Output the (X, Y) coordinate of the center of the cell containing the given text.  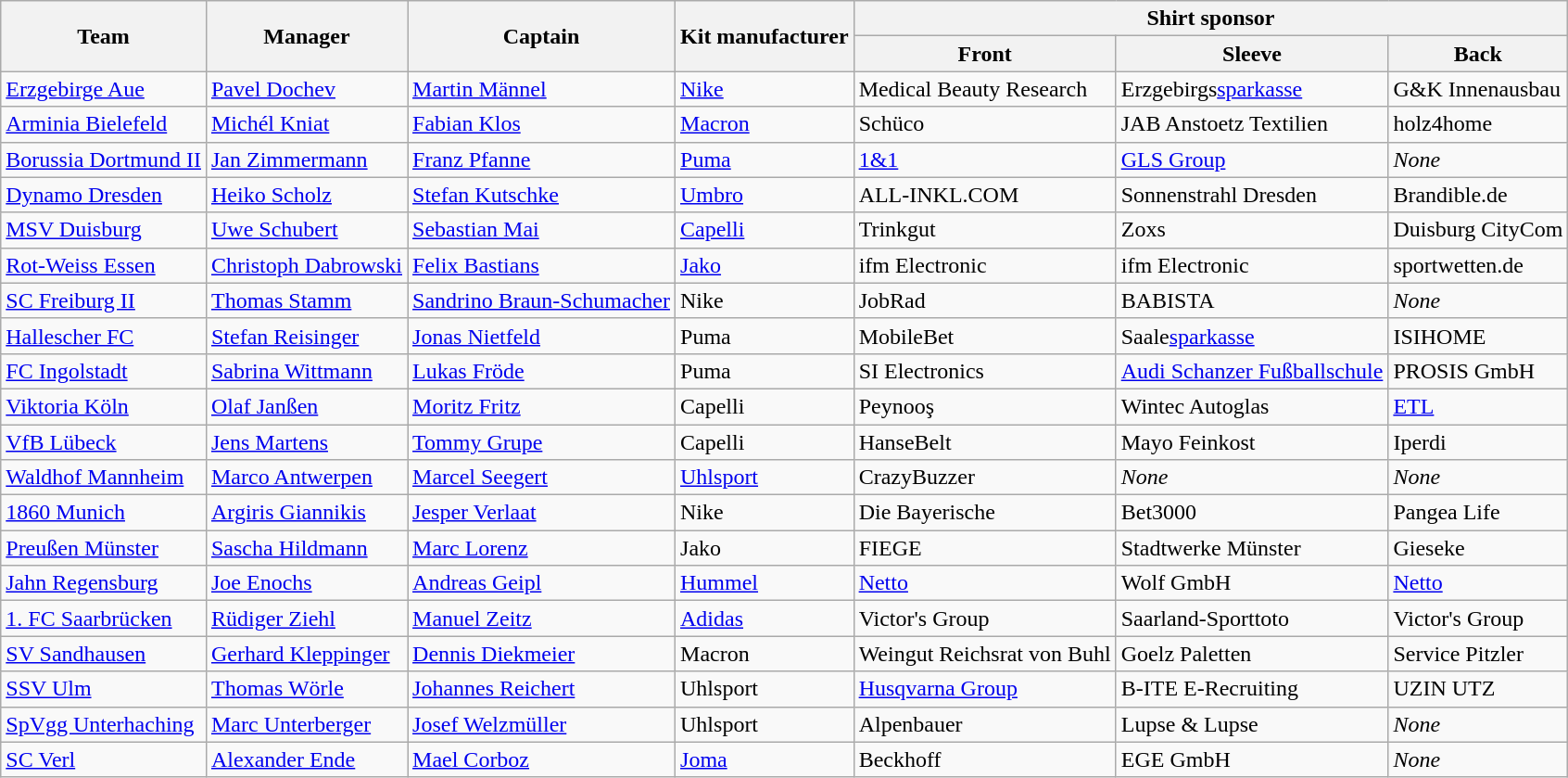
Schüco (984, 124)
Captain (541, 36)
MSV Duisburg (104, 230)
JAB Anstoetz Textilien (1252, 124)
Arminia Bielefeld (104, 124)
Uwe Schubert (306, 230)
Alexander Ende (306, 759)
Beckhoff (984, 759)
Zoxs (1252, 230)
Joe Enochs (306, 583)
Saarland-Sporttoto (1252, 619)
Rüdiger Ziehl (306, 619)
HanseBelt (984, 442)
Borussia Dortmund II (104, 159)
Bet3000 (1252, 513)
Stefan Kutschke (541, 195)
Preußen Münster (104, 548)
Husqvarna Group (984, 689)
Martin Männel (541, 89)
Thomas Wörle (306, 689)
Christoph Dabrowski (306, 265)
Medical Beauty Research (984, 89)
Joma (765, 759)
Viktoria Köln (104, 406)
Dynamo Dresden (104, 195)
Johannes Reichert (541, 689)
Pavel Dochev (306, 89)
1. FC Saarbrücken (104, 619)
Andreas Geipl (541, 583)
Sleeve (1252, 54)
Marco Antwerpen (306, 478)
Stadtwerke Münster (1252, 548)
UZIN UTZ (1478, 689)
Goelz Paletten (1252, 654)
Mayo Feinkost (1252, 442)
Jan Zimmermann (306, 159)
Fabian Klos (541, 124)
1860 Munich (104, 513)
Iperdi (1478, 442)
Hummel (765, 583)
G&K Innenausbau (1478, 89)
Argiris Giannikis (306, 513)
Felix Bastians (541, 265)
Audi Schanzer Fußballschule (1252, 371)
Moritz Fritz (541, 406)
holz4home (1478, 124)
JobRad (984, 300)
ETL (1478, 406)
Rot-Weiss Essen (104, 265)
Hallescher FC (104, 336)
ISIHOME (1478, 336)
SC Verl (104, 759)
Jonas Nietfeld (541, 336)
Trinkgut (984, 230)
SpVgg Unterhaching (104, 724)
Kit manufacturer (765, 36)
Marc Unterberger (306, 724)
Wintec Autoglas (1252, 406)
Shirt sponsor (1210, 19)
FIEGE (984, 548)
VfB Lübeck (104, 442)
Die Bayerische (984, 513)
Manager (306, 36)
Marcel Seegert (541, 478)
MobileBet (984, 336)
1&1 (984, 159)
Jahn Regensburg (104, 583)
Jesper Verlaat (541, 513)
Thomas Stamm (306, 300)
Mael Corboz (541, 759)
SSV Ulm (104, 689)
Alpenbauer (984, 724)
Erzgebirge Aue (104, 89)
Jens Martens (306, 442)
PROSIS GmbH (1478, 371)
Stefan Reisinger (306, 336)
EGE GmbH (1252, 759)
Franz Pfanne (541, 159)
GLS Group (1252, 159)
Peynooş (984, 406)
Olaf Janßen (306, 406)
Gerhard Kleppinger (306, 654)
SI Electronics (984, 371)
Tommy Grupe (541, 442)
Front (984, 54)
Service Pitzler (1478, 654)
Marc Lorenz (541, 548)
BABISTA (1252, 300)
Saalesparkasse (1252, 336)
Lupse & Lupse (1252, 724)
Pangea Life (1478, 513)
Lukas Fröde (541, 371)
Michél Kniat (306, 124)
FC Ingolstadt (104, 371)
Weingut Reichsrat von Buhl (984, 654)
Duisburg CityCom (1478, 230)
Sabrina Wittmann (306, 371)
SV Sandhausen (104, 654)
Back (1478, 54)
Manuel Zeitz (541, 619)
Sascha Hildmann (306, 548)
SC Freiburg II (104, 300)
sportwetten.de (1478, 265)
Waldhof Mannheim (104, 478)
Sandrino Braun-Schumacher (541, 300)
Brandible.de (1478, 195)
Heiko Scholz (306, 195)
Umbro (765, 195)
Sebastian Mai (541, 230)
Josef Welzmüller (541, 724)
Gieseke (1478, 548)
Wolf GmbH (1252, 583)
Sonnenstrahl Dresden (1252, 195)
B-ITE E-Recruiting (1252, 689)
CrazyBuzzer (984, 478)
Adidas (765, 619)
ALL-INKL.COM (984, 195)
Team (104, 36)
Erzgebirgssparkasse (1252, 89)
Dennis Diekmeier (541, 654)
